Extract the (X, Y) coordinate from the center of the cell holding the provided text.  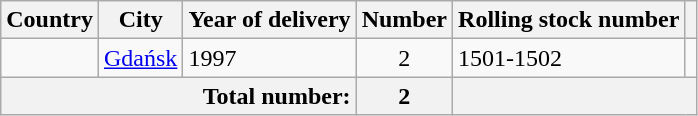
Year of delivery (270, 20)
Gdańsk (140, 58)
1501-1502 (569, 58)
Total number: (178, 96)
Country (50, 20)
1997 (270, 58)
City (140, 20)
Rolling stock number (569, 20)
Number (404, 20)
